Find where the given text appears and provide that cell's center as [X, Y] coordinate. 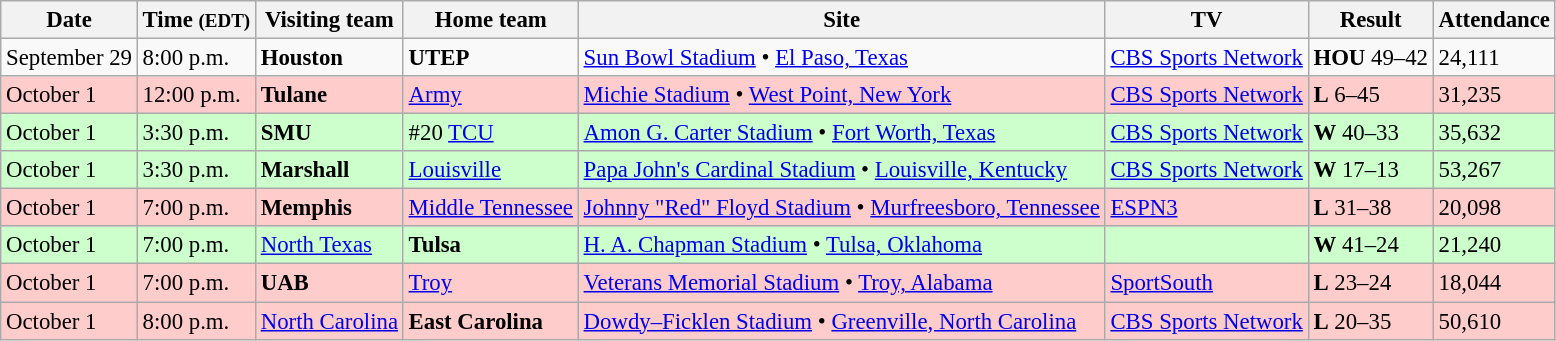
ESPN3 [1206, 208]
H. A. Chapman Stadium • Tulsa, Oklahoma [842, 245]
Johnny "Red" Floyd Stadium • Murfreesboro, Tennessee [842, 208]
Visiting team [329, 20]
W 17–13 [1370, 170]
SMU [329, 133]
Papa John's Cardinal Stadium • Louisville, Kentucky [842, 170]
North Carolina [329, 321]
W 40–33 [1370, 133]
SportSouth [1206, 283]
Amon G. Carter Stadium • Fort Worth, Texas [842, 133]
Date [69, 20]
#20 TCU [490, 133]
50,610 [1494, 321]
20,098 [1494, 208]
18,044 [1494, 283]
21,240 [1494, 245]
Michie Stadium • West Point, New York [842, 95]
L 31–38 [1370, 208]
Sun Bowl Stadium • El Paso, Texas [842, 58]
Attendance [1494, 20]
UAB [329, 283]
Result [1370, 20]
W 41–24 [1370, 245]
Tulsa [490, 245]
L 23–24 [1370, 283]
East Carolina [490, 321]
Home team [490, 20]
31,235 [1494, 95]
35,632 [1494, 133]
Site [842, 20]
TV [1206, 20]
Memphis [329, 208]
12:00 p.m. [196, 95]
Veterans Memorial Stadium • Troy, Alabama [842, 283]
UTEP [490, 58]
Army [490, 95]
L 6–45 [1370, 95]
Houston [329, 58]
Marshall [329, 170]
Middle Tennessee [490, 208]
Troy [490, 283]
53,267 [1494, 170]
L 20–35 [1370, 321]
Time (EDT) [196, 20]
Louisville [490, 170]
September 29 [69, 58]
HOU 49–42 [1370, 58]
Dowdy–Ficklen Stadium • Greenville, North Carolina [842, 321]
24,111 [1494, 58]
North Texas [329, 245]
Tulane [329, 95]
